Pinpoint the cell where the given text exists, returning its (X, Y) midpoint coordinate. 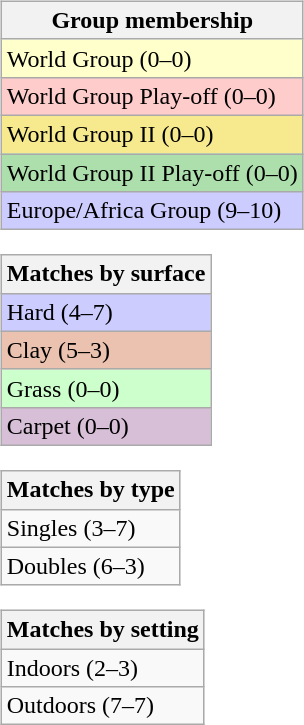
Hard (4–7) (106, 312)
World Group II (0–0) (152, 134)
Matches by type (90, 490)
World Group Play-off (0–0) (152, 96)
Doubles (6–3) (90, 566)
Clay (5–3) (106, 350)
Europe/Africa Group (9–10) (152, 211)
Indoors (2–3) (102, 668)
Matches by setting (102, 630)
Singles (3–7) (90, 528)
Matches by surface (106, 274)
Group membership (152, 20)
World Group II Play-off (0–0) (152, 173)
Grass (0–0) (106, 388)
World Group (0–0) (152, 58)
Carpet (0–0) (106, 426)
Outdoors (7–7) (102, 706)
